Output the (X, Y) coordinate of the center of the cell containing the given text.  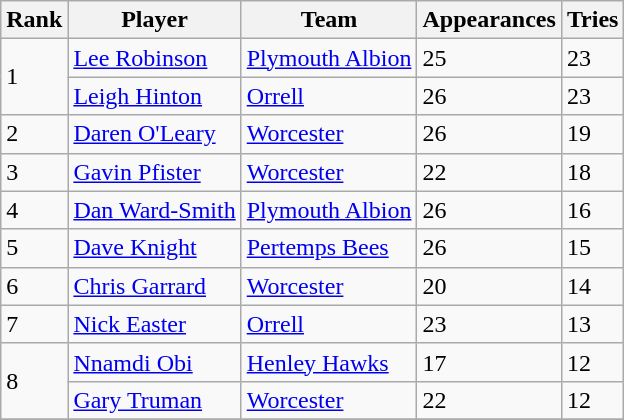
19 (592, 134)
8 (34, 381)
Gary Truman (154, 400)
Lee Robinson (154, 58)
Henley Hawks (329, 362)
Gavin Pfister (154, 172)
18 (592, 172)
6 (34, 286)
Dan Ward-Smith (154, 210)
Pertemps Bees (329, 248)
Player (154, 20)
Nick Easter (154, 324)
Chris Garrard (154, 286)
16 (592, 210)
Nnamdi Obi (154, 362)
Leigh Hinton (154, 96)
3 (34, 172)
Tries (592, 20)
25 (489, 58)
7 (34, 324)
Rank (34, 20)
14 (592, 286)
13 (592, 324)
Appearances (489, 20)
1 (34, 77)
Daren O'Leary (154, 134)
4 (34, 210)
Dave Knight (154, 248)
15 (592, 248)
20 (489, 286)
2 (34, 134)
Team (329, 20)
5 (34, 248)
17 (489, 362)
